For the text-containing cell, return its midpoint in [X, Y] coordinate format. 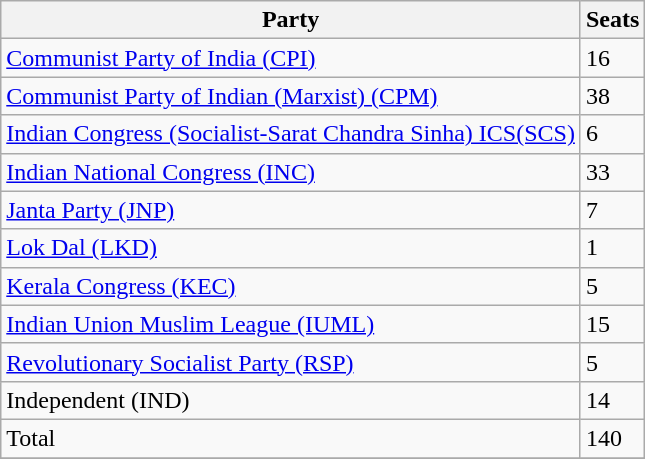
Party [291, 20]
Kerala Congress (KEC) [291, 286]
Seats [612, 20]
Indian Union Muslim League (IUML) [291, 324]
Communist Party of India (CPI) [291, 58]
Indian Congress (Socialist-Sarat Chandra Sinha) ICS(SCS) [291, 134]
38 [612, 96]
14 [612, 400]
15 [612, 324]
Lok Dal (LKD) [291, 248]
Revolutionary Socialist Party (RSP) [291, 362]
Independent (IND) [291, 400]
16 [612, 58]
Total [291, 438]
Janta Party (JNP) [291, 210]
33 [612, 172]
7 [612, 210]
Indian National Congress (INC) [291, 172]
1 [612, 248]
6 [612, 134]
140 [612, 438]
Communist Party of Indian (Marxist) (CPM) [291, 96]
